Output the [x, y] coordinate of the center of the cell containing the given text.  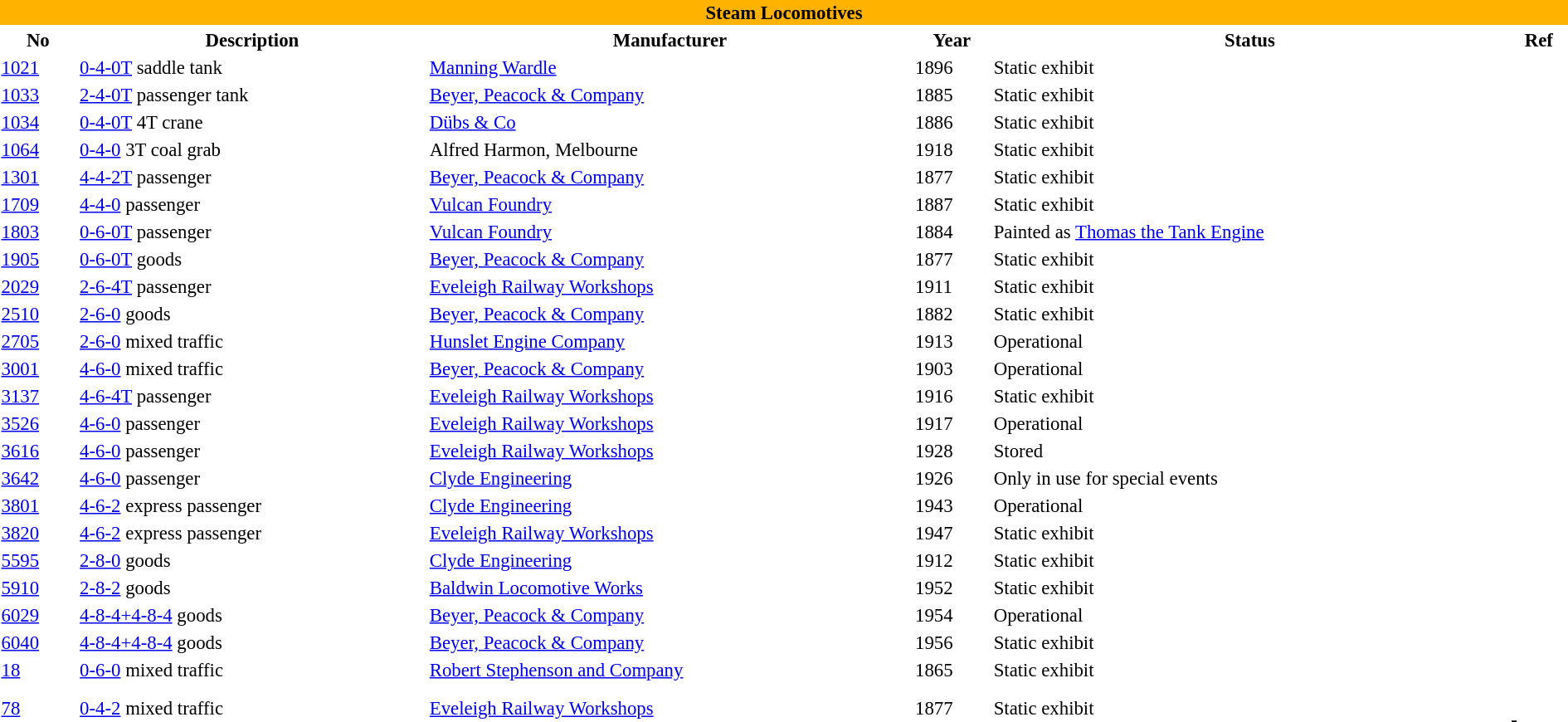
0-4-0T saddle tank [252, 67]
4-4-0 passenger [252, 204]
Robert Stephenson and Company [670, 670]
3801 [38, 505]
2705 [38, 341]
2-6-0 mixed traffic [252, 341]
3137 [38, 396]
0-6-0T goods [252, 259]
Manning Wardle [670, 67]
Stored [1249, 451]
Ref [1539, 40]
5910 [38, 588]
3642 [38, 478]
1954 [952, 615]
4-4-2T passenger [252, 177]
3616 [38, 451]
1928 [952, 451]
No [38, 40]
1033 [38, 95]
Year [952, 40]
5595 [38, 560]
2510 [38, 314]
1911 [952, 286]
1896 [952, 67]
Dübs & Co [670, 122]
0-6-0 mixed traffic [252, 670]
1021 [38, 67]
2-8-0 goods [252, 560]
1926 [952, 478]
3820 [38, 533]
1034 [38, 122]
1886 [952, 122]
1952 [952, 588]
0-6-0T passenger [252, 232]
Alfred Harmon, Melbourne [670, 149]
4-6-4T passenger [252, 396]
3001 [38, 368]
2-6-4T passenger [252, 286]
1884 [952, 232]
0-4-0 3T coal grab [252, 149]
1903 [952, 368]
1803 [38, 232]
1943 [952, 505]
6029 [38, 615]
Manufacturer [670, 40]
4-6-0 mixed traffic [252, 368]
1917 [952, 423]
1912 [952, 560]
Painted as Thomas the Tank Engine [1249, 232]
Only in use for special events [1249, 478]
Steam Locomotives [784, 12]
1956 [952, 642]
2-4-0T passenger tank [252, 95]
1905 [38, 259]
0-4-0T 4T crane [252, 122]
Hunslet Engine Company [670, 341]
6040 [38, 642]
Description [252, 40]
1913 [952, 341]
Status [1249, 40]
2-8-2 goods [252, 588]
1064 [38, 149]
1709 [38, 204]
1301 [38, 177]
1947 [952, 533]
1916 [952, 396]
3526 [38, 423]
2-6-0 goods [252, 314]
2029 [38, 286]
1882 [952, 314]
1885 [952, 95]
1865 [952, 670]
1918 [952, 149]
Baldwin Locomotive Works [670, 588]
18 [38, 670]
1887 [952, 204]
